Return [x, y] of the center of cell containing provided text 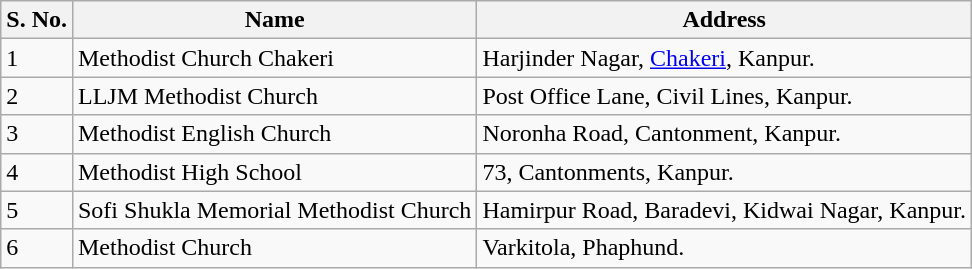
Methodist Church Chakeri [274, 58]
Varkitola, Phaphund. [724, 248]
S. No. [37, 20]
Hamirpur Road, Baradevi, Kidwai Nagar, Kanpur. [724, 210]
Harjinder Nagar, Chakeri, Kanpur. [724, 58]
Sofi Shukla Memorial Methodist Church [274, 210]
Name [274, 20]
Methodist High School [274, 172]
Methodist Church [274, 248]
1 [37, 58]
LLJM Methodist Church [274, 96]
73, Cantonments, Kanpur. [724, 172]
5 [37, 210]
3 [37, 134]
Address [724, 20]
Post Office Lane, Civil Lines, Kanpur. [724, 96]
Noronha Road, Cantonment, Kanpur. [724, 134]
4 [37, 172]
6 [37, 248]
2 [37, 96]
Methodist English Church [274, 134]
